Detect which cell encompasses the target text, then output its (x, y) center coordinate. 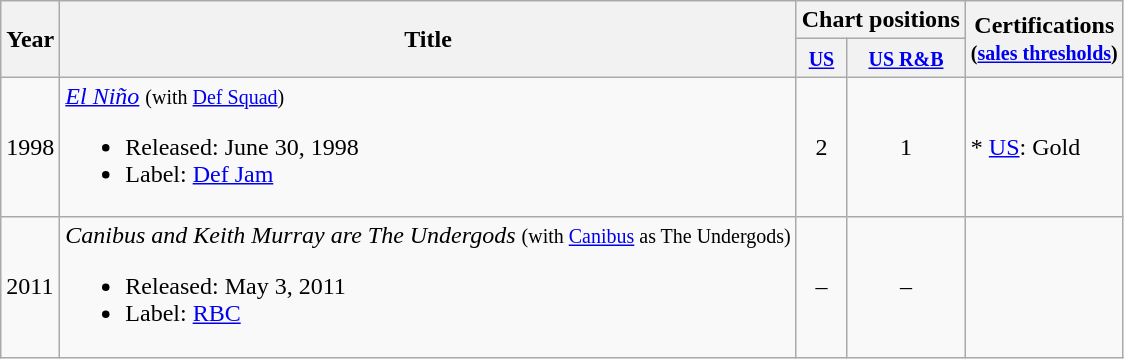
Chart positions (880, 20)
US (821, 58)
US R&B (906, 58)
* US: Gold (1044, 147)
El Niño (with Def Squad)Released: June 30, 1998Label: Def Jam (428, 147)
1 (906, 147)
Year (30, 39)
Title (428, 39)
2 (821, 147)
1998 (30, 147)
Canibus and Keith Murray are The Undergods (with Canibus as The Undergods)Released: May 3, 2011Label: RBC (428, 287)
2011 (30, 287)
Certifications(sales thresholds) (1044, 39)
